Output the (x, y) coordinate of the center of the cell containing the given text.  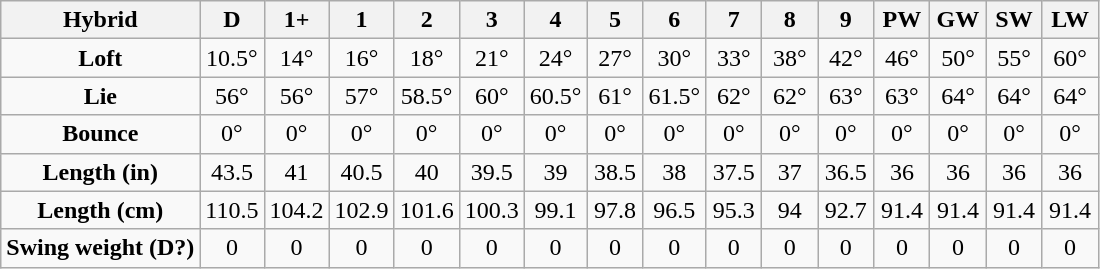
97.8 (615, 210)
100.3 (492, 210)
61.5° (674, 96)
Bounce (100, 134)
27° (615, 58)
33° (734, 58)
46° (902, 58)
39 (556, 172)
D (232, 20)
101.6 (426, 210)
Lie (100, 96)
95.3 (734, 210)
7 (734, 20)
8 (790, 20)
21° (492, 58)
40.5 (362, 172)
24° (556, 58)
50° (958, 58)
10.5° (232, 58)
41 (296, 172)
57° (362, 96)
PW (902, 20)
GW (958, 20)
60.5° (556, 96)
SW (1014, 20)
Swing weight (D?) (100, 248)
40 (426, 172)
110.5 (232, 210)
9 (846, 20)
39.5 (492, 172)
Hybrid (100, 20)
30° (674, 58)
Length (in) (100, 172)
2 (426, 20)
36.5 (846, 172)
38 (674, 172)
37.5 (734, 172)
6 (674, 20)
3 (492, 20)
14° (296, 58)
Length (cm) (100, 210)
104.2 (296, 210)
61° (615, 96)
102.9 (362, 210)
38.5 (615, 172)
1+ (296, 20)
96.5 (674, 210)
58.5° (426, 96)
5 (615, 20)
99.1 (556, 210)
55° (1014, 58)
4 (556, 20)
18° (426, 58)
16° (362, 58)
38° (790, 58)
43.5 (232, 172)
1 (362, 20)
92.7 (846, 210)
LW (1070, 20)
Loft (100, 58)
37 (790, 172)
42° (846, 58)
94 (790, 210)
